Capture the cell that displays the provided text and extract its (X, Y) central coordinate. 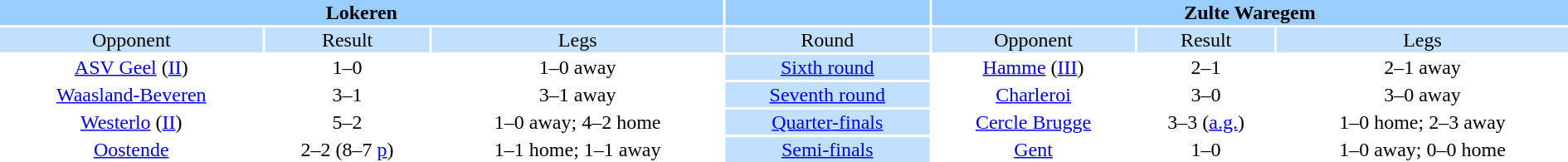
5–2 (348, 122)
3–0 (1206, 95)
Hamme (III) (1034, 67)
2–1 away (1422, 67)
Quarter-finals (828, 122)
2–1 (1206, 67)
3–1 away (577, 95)
Lokeren (362, 12)
Round (828, 40)
Oostende (131, 150)
Cercle Brugge (1034, 122)
1–0 away; 4–2 home (577, 122)
ASV Geel (II) (131, 67)
3–3 (a.g.) (1206, 122)
3–0 away (1422, 95)
Charleroi (1034, 95)
Westerlo (II) (131, 122)
3–1 (348, 95)
2–2 (8–7 p) (348, 150)
Sixth round (828, 67)
1–1 home; 1–1 away (577, 150)
Semi-finals (828, 150)
Waasland-Beveren (131, 95)
1–0 away (577, 67)
1–0 home; 2–3 away (1422, 122)
Zulte Waregem (1249, 12)
Gent (1034, 150)
Seventh round (828, 95)
1–0 away; 0–0 home (1422, 150)
